From the cell containing the given text, extract its center point as [x, y] coordinate. 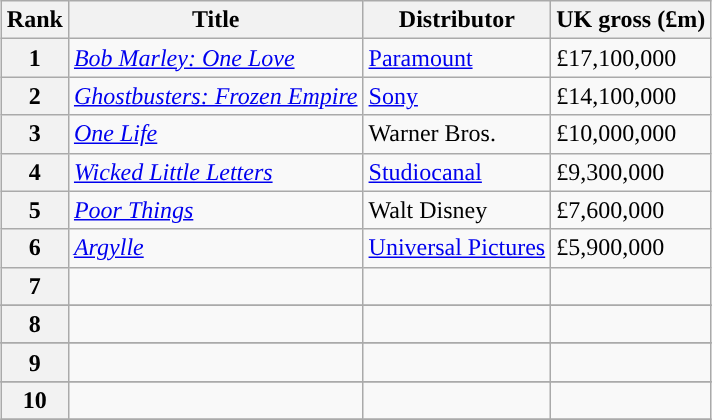
Universal Pictures [457, 248]
Ghostbusters: Frozen Empire [216, 96]
Paramount [457, 58]
5 [34, 210]
£10,000,000 [631, 134]
Bob Marley: One Love [216, 58]
Warner Bros. [457, 134]
£7,600,000 [631, 210]
Argylle [216, 248]
4 [34, 172]
1 [34, 58]
£17,100,000 [631, 58]
UK gross (£m) [631, 20]
£5,900,000 [631, 248]
Studiocanal [457, 172]
Poor Things [216, 210]
Rank [34, 20]
9 [34, 362]
£9,300,000 [631, 172]
Sony [457, 96]
Wicked Little Letters [216, 172]
2 [34, 96]
One Life [216, 134]
8 [34, 324]
£14,100,000 [631, 96]
Walt Disney [457, 210]
3 [34, 134]
Title [216, 20]
Distributor [457, 20]
6 [34, 248]
10 [34, 400]
7 [34, 286]
